Find where the given text appears and provide that cell's center as [x, y] coordinate. 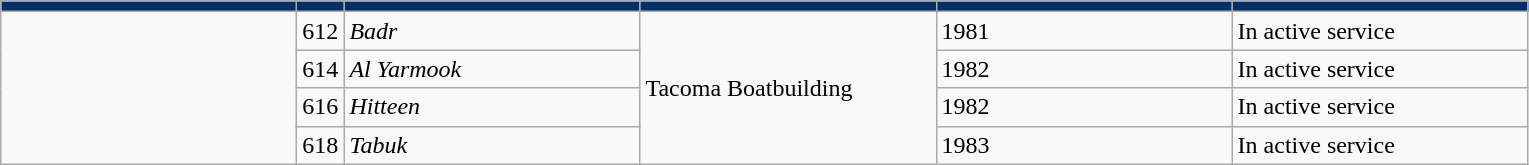
Hitteen [492, 107]
Badr [492, 31]
1983 [1084, 145]
Al Yarmook [492, 69]
618 [320, 145]
1981 [1084, 31]
Tacoma Boatbuilding [788, 88]
Tabuk [492, 145]
612 [320, 31]
614 [320, 69]
616 [320, 107]
